Detect which cell encompasses the target text, then output its (X, Y) center coordinate. 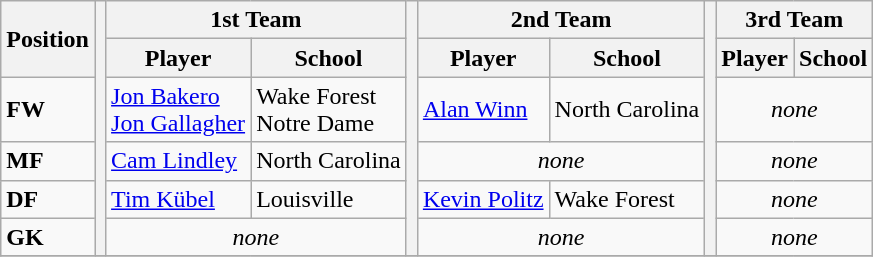
Cam Lindley (178, 161)
GK (48, 237)
Position (48, 39)
Wake Forest (627, 199)
Tim Kübel (178, 199)
DF (48, 199)
2nd Team (560, 20)
Jon BakeroJon Gallagher (178, 110)
Kevin Politz (483, 199)
3rd Team (794, 20)
FW (48, 110)
1st Team (256, 20)
MF (48, 161)
Louisville (329, 199)
Alan Winn (483, 110)
Wake ForestNotre Dame (329, 110)
